Capture the cell that displays the provided text and extract its [X, Y] central coordinate. 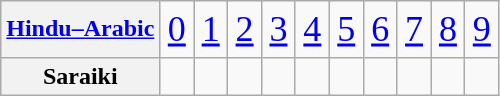
4 [312, 29]
8 [448, 29]
0 [177, 29]
7 [414, 29]
5 [346, 29]
1 [211, 29]
Hindu–Arabic [80, 29]
Saraiki [80, 76]
2 [245, 29]
6 [380, 29]
9 [482, 29]
3 [279, 29]
